Determine the (X, Y) coordinate at the center of the cell enclosing the given text.  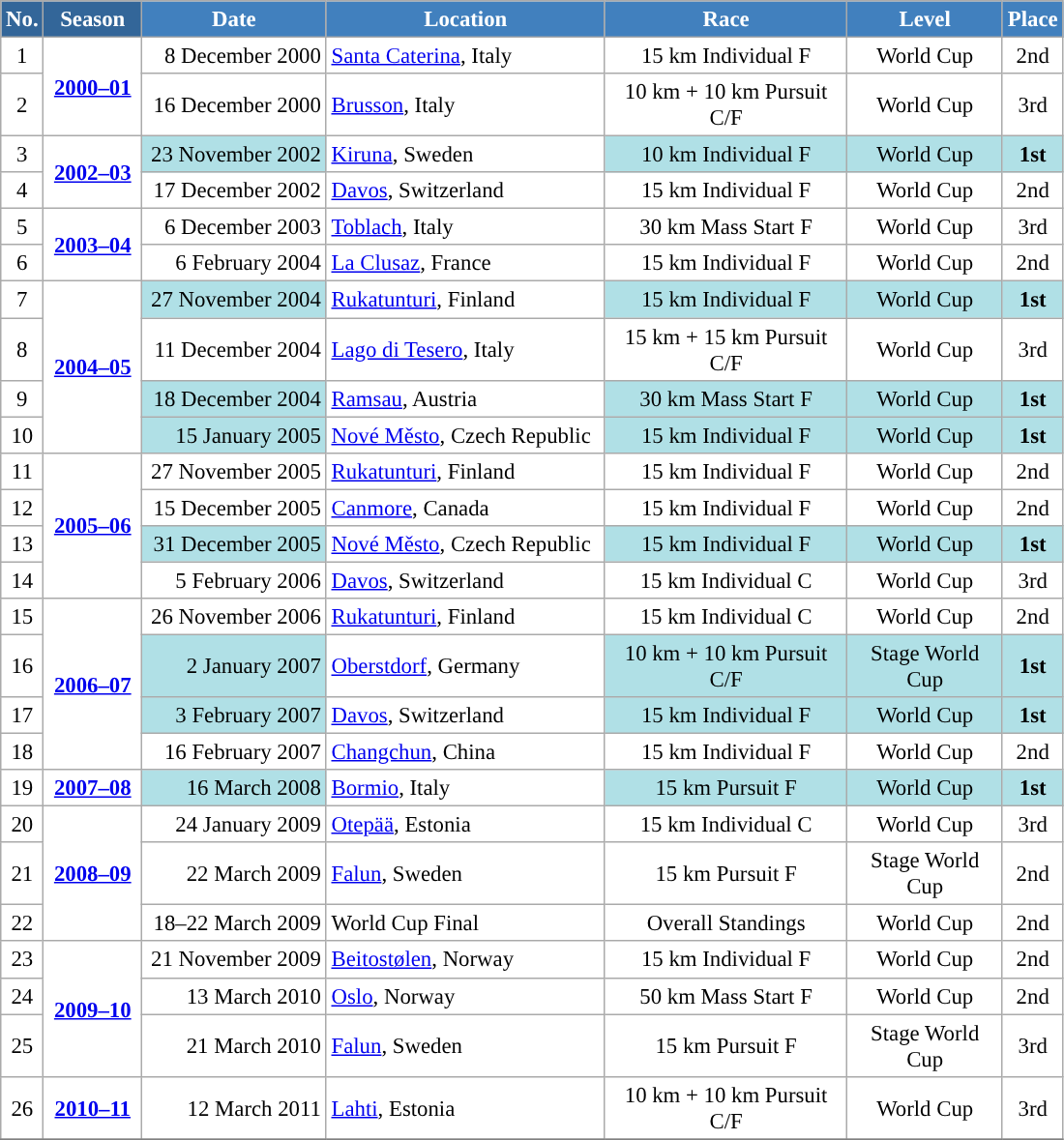
21 November 2009 (234, 960)
Otepää, Estonia (465, 825)
3 (22, 155)
World Cup Final (465, 923)
4 (22, 190)
6 February 2004 (234, 264)
Canmore, Canada (465, 508)
Kiruna, Sweden (465, 155)
Beitostølen, Norway (465, 960)
Oberstdorf, Germany (465, 665)
Season (93, 19)
50 km Mass Start F (725, 996)
2003–04 (93, 246)
24 January 2009 (234, 825)
Oslo, Norway (465, 996)
Toblach, Italy (465, 227)
2007–08 (93, 788)
13 March 2010 (234, 996)
14 (22, 580)
27 November 2004 (234, 300)
26 November 2006 (234, 617)
23 November 2002 (234, 155)
18–22 March 2009 (234, 923)
22 (22, 923)
6 (22, 264)
23 (22, 960)
31 December 2005 (234, 544)
Lahti, Estonia (465, 1108)
Ramsau, Austria (465, 398)
8 (22, 350)
10 km Individual F (725, 155)
2010–11 (93, 1108)
15 January 2005 (234, 435)
11 December 2004 (234, 350)
1 (22, 56)
12 March 2011 (234, 1108)
2002–03 (93, 172)
7 (22, 300)
15 December 2005 (234, 508)
13 (22, 544)
18 (22, 752)
11 (22, 471)
2005–06 (93, 525)
26 (22, 1108)
24 (22, 996)
25 (22, 1046)
Santa Caterina, Italy (465, 56)
Overall Standings (725, 923)
12 (22, 508)
21 March 2010 (234, 1046)
27 November 2005 (234, 471)
No. (22, 19)
Place (1032, 19)
3 February 2007 (234, 716)
16 (22, 665)
15 km + 15 km Pursuit C/F (725, 350)
5 (22, 227)
8 December 2000 (234, 56)
16 March 2008 (234, 788)
2009–10 (93, 1009)
2 (22, 104)
Brusson, Italy (465, 104)
16 December 2000 (234, 104)
Date (234, 19)
16 February 2007 (234, 752)
Bormio, Italy (465, 788)
Race (725, 19)
17 (22, 716)
17 December 2002 (234, 190)
10 (22, 435)
Changchun, China (465, 752)
5 February 2006 (234, 580)
2006–07 (93, 685)
Location (465, 19)
9 (22, 398)
20 (22, 825)
La Clusaz, France (465, 264)
6 December 2003 (234, 227)
15 (22, 617)
Lago di Tesero, Italy (465, 350)
2008–09 (93, 874)
2004–05 (93, 367)
2000–01 (93, 87)
2 January 2007 (234, 665)
18 December 2004 (234, 398)
Level (925, 19)
21 (22, 874)
19 (22, 788)
22 March 2009 (234, 874)
